Output the (X, Y) coordinate of the center of the cell containing the given text.  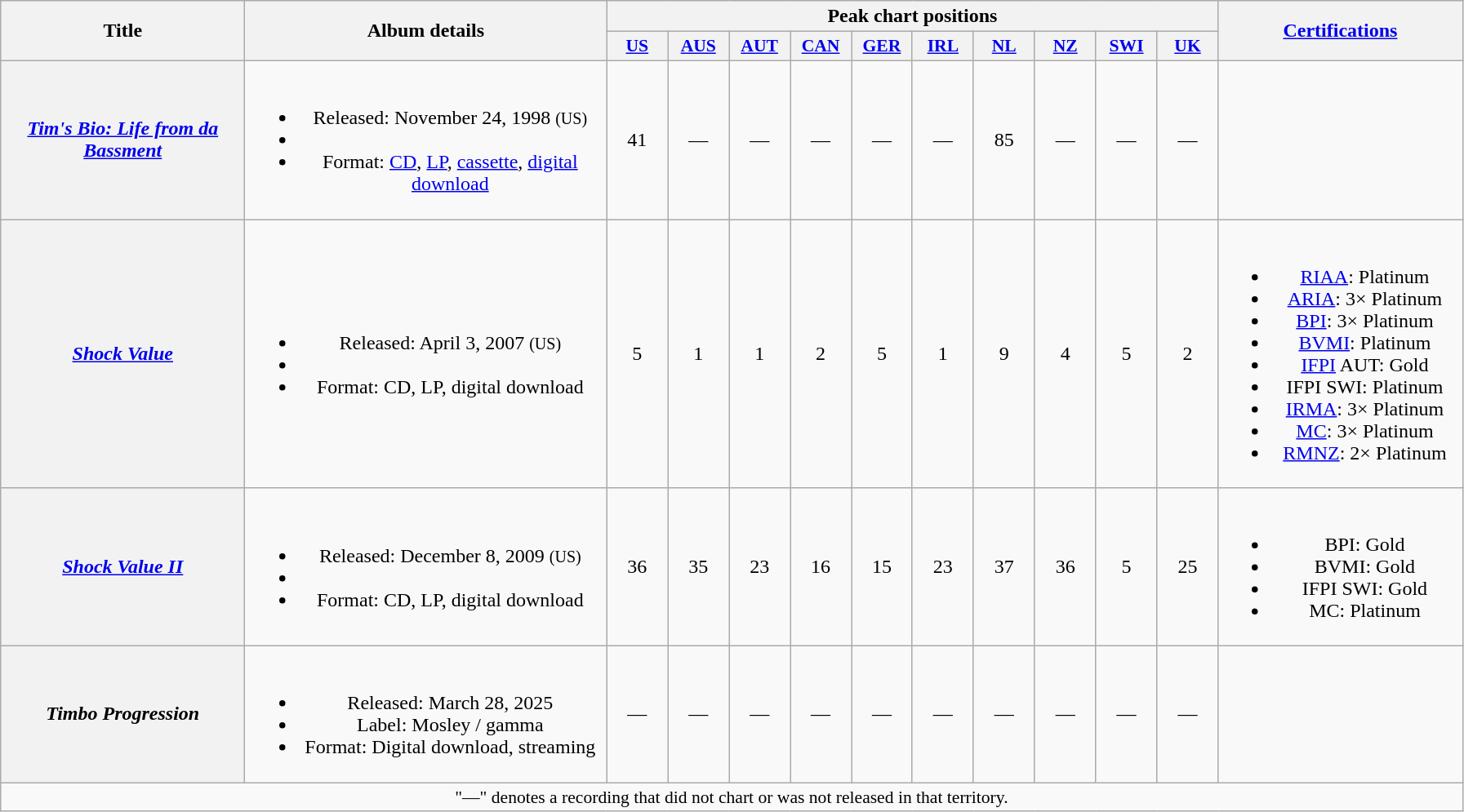
35 (699, 567)
25 (1187, 567)
Shock Value (122, 353)
"—" denotes a recording that did not chart or was not released in that territory. (732, 797)
Released: December 8, 2009 (US)Format: CD, LP, digital download (426, 567)
Timbo Progression (122, 715)
CAN (821, 47)
AUT (759, 47)
NL (1004, 47)
GER (882, 47)
SWI (1127, 47)
UK (1187, 47)
US (637, 47)
BPI: GoldBVMI: GoldIFPI SWI: GoldMC: Platinum (1341, 567)
NZ (1065, 47)
IRL (942, 47)
9 (1004, 353)
RIAA: PlatinumARIA: 3× PlatinumBPI: 3× PlatinumBVMI: PlatinumIFPI AUT: GoldIFPI SWI: PlatinumIRMA: 3× PlatinumMC: 3× PlatinumRMNZ: 2× Platinum (1341, 353)
AUS (699, 47)
4 (1065, 353)
Peak chart positions (913, 16)
37 (1004, 567)
16 (821, 567)
Tim's Bio: Life from da Bassment (122, 140)
15 (882, 567)
85 (1004, 140)
Released: March 28, 2025Label: Mosley / gammaFormat: Digital download, streaming (426, 715)
Album details (426, 31)
Released: November 24, 1998 (US)Format: CD, LP, cassette, digital download (426, 140)
41 (637, 140)
Released: April 3, 2007 (US)Format: CD, LP, digital download (426, 353)
Title (122, 31)
Certifications (1341, 31)
Shock Value II (122, 567)
